Scan for the cell matching the given text and deliver its [X, Y] coordinate at center. 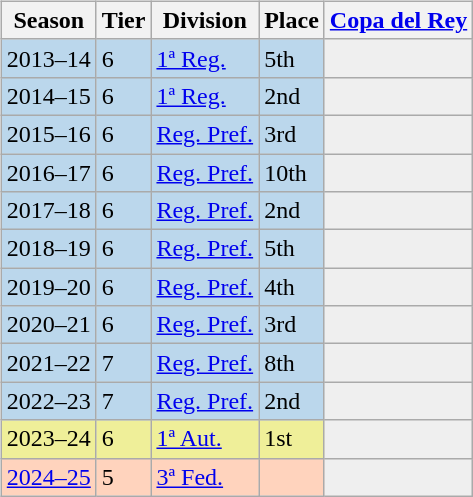
1st [292, 439]
4th [292, 287]
2019–20 [48, 287]
Copa del Rey [398, 20]
2013–14 [48, 58]
2020–21 [48, 325]
2016–17 [48, 173]
2018–19 [48, 249]
Division [205, 20]
Tier [124, 20]
2014–15 [48, 96]
10th [292, 173]
2022–23 [48, 401]
Season [48, 20]
1ª Aut. [205, 439]
2023–24 [48, 439]
Place [292, 20]
2021–22 [48, 363]
8th [292, 363]
2017–18 [48, 211]
2024–25 [48, 477]
3ª Fed. [205, 477]
5 [124, 477]
2015–16 [48, 134]
